Scan for the cell matching the given text and deliver its [x, y] coordinate at center. 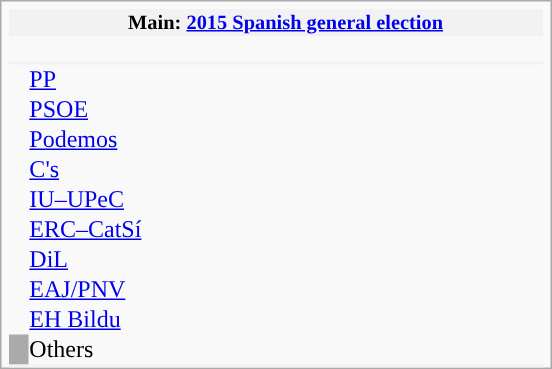
PSOE [116, 110]
PP [116, 80]
EH Bildu [116, 320]
Others [116, 350]
IU–UPeC [116, 200]
Main: 2015 Spanish general election [286, 22]
EAJ/PNV [116, 290]
DiL [116, 260]
C's [116, 170]
ERC–CatSí [116, 230]
Podemos [116, 140]
